Find where the given text appears and provide that cell's center as (X, Y) coordinate. 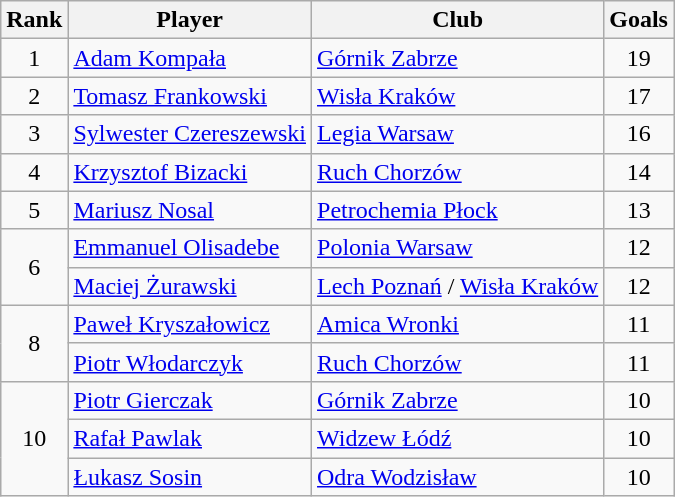
Wisła Kraków (458, 96)
Paweł Kryszałowicz (190, 324)
Polonia Warsaw (458, 248)
5 (34, 210)
16 (639, 134)
Club (458, 20)
Tomasz Frankowski (190, 96)
Maciej Żurawski (190, 286)
Adam Kompała (190, 58)
14 (639, 172)
19 (639, 58)
3 (34, 134)
Emmanuel Olisadebe (190, 248)
8 (34, 343)
Sylwester Czereszewski (190, 134)
Goals (639, 20)
Piotr Włodarczyk (190, 362)
Widzew Łódź (458, 438)
1 (34, 58)
Rafał Pawlak (190, 438)
Amica Wronki (458, 324)
Krzysztof Bizacki (190, 172)
Łukasz Sosin (190, 477)
Mariusz Nosal (190, 210)
Player (190, 20)
4 (34, 172)
Lech Poznań / Wisła Kraków (458, 286)
Rank (34, 20)
2 (34, 96)
Odra Wodzisław (458, 477)
Legia Warsaw (458, 134)
6 (34, 267)
17 (639, 96)
Piotr Gierczak (190, 400)
Petrochemia Płock (458, 210)
13 (639, 210)
